Detect which cell encompasses the target text, then output its [X, Y] center coordinate. 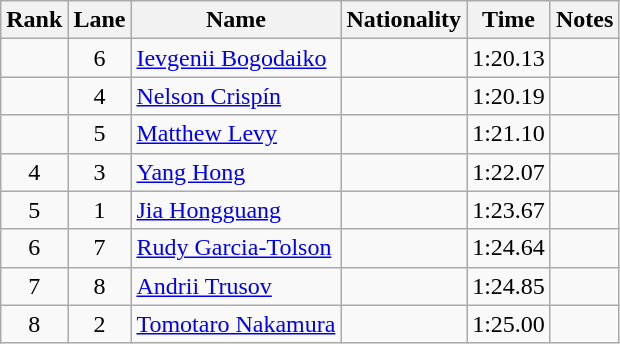
Time [509, 20]
Ievgenii Bogodaiko [236, 58]
Lane [100, 20]
Nelson Crispín [236, 96]
2 [100, 324]
1:25.00 [509, 324]
Yang Hong [236, 172]
Jia Hongguang [236, 210]
Rudy Garcia-Tolson [236, 248]
3 [100, 172]
1:24.85 [509, 286]
Matthew Levy [236, 134]
1 [100, 210]
1:20.19 [509, 96]
Andrii Trusov [236, 286]
1:22.07 [509, 172]
Tomotaro Nakamura [236, 324]
1:24.64 [509, 248]
Nationality [404, 20]
1:20.13 [509, 58]
1:23.67 [509, 210]
1:21.10 [509, 134]
Notes [584, 20]
Name [236, 20]
Rank [34, 20]
